Extract the (X, Y) coordinate from the center of the cell holding the provided text.  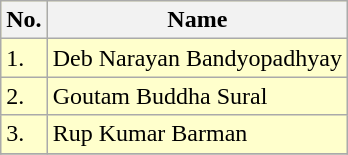
1. (24, 58)
Rup Kumar Barman (197, 134)
Deb Narayan Bandyopadhyay (197, 58)
2. (24, 96)
No. (24, 20)
Name (197, 20)
Goutam Buddha Sural (197, 96)
3. (24, 134)
